For the text-containing cell, return its midpoint in [x, y] coordinate format. 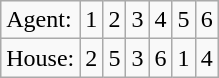
Agent: [40, 20]
House: [40, 58]
